Output the [x, y] coordinate of the center of the cell containing the given text.  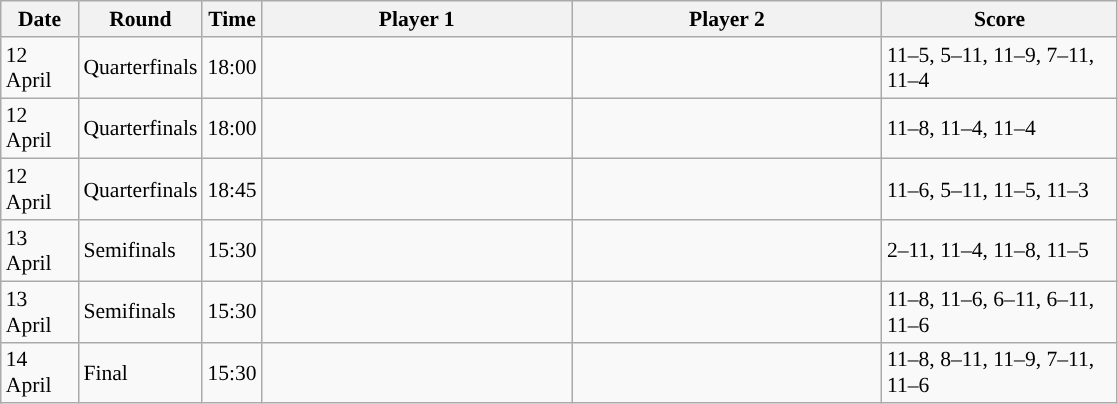
Score [1000, 19]
11–8, 11–4, 11–4 [1000, 128]
Time [232, 19]
14 April [40, 372]
11–8, 11–6, 6–11, 6–11, 11–6 [1000, 312]
Final [140, 372]
Player 2 [727, 19]
Date [40, 19]
2–11, 11–4, 11–8, 11–5 [1000, 250]
11–5, 5–11, 11–9, 7–11, 11–4 [1000, 68]
11–6, 5–11, 11–5, 11–3 [1000, 190]
18:45 [232, 190]
Player 1 [417, 19]
Round [140, 19]
11–8, 8–11, 11–9, 7–11, 11–6 [1000, 372]
